Output the (X, Y) coordinate of the center of the cell containing the given text.  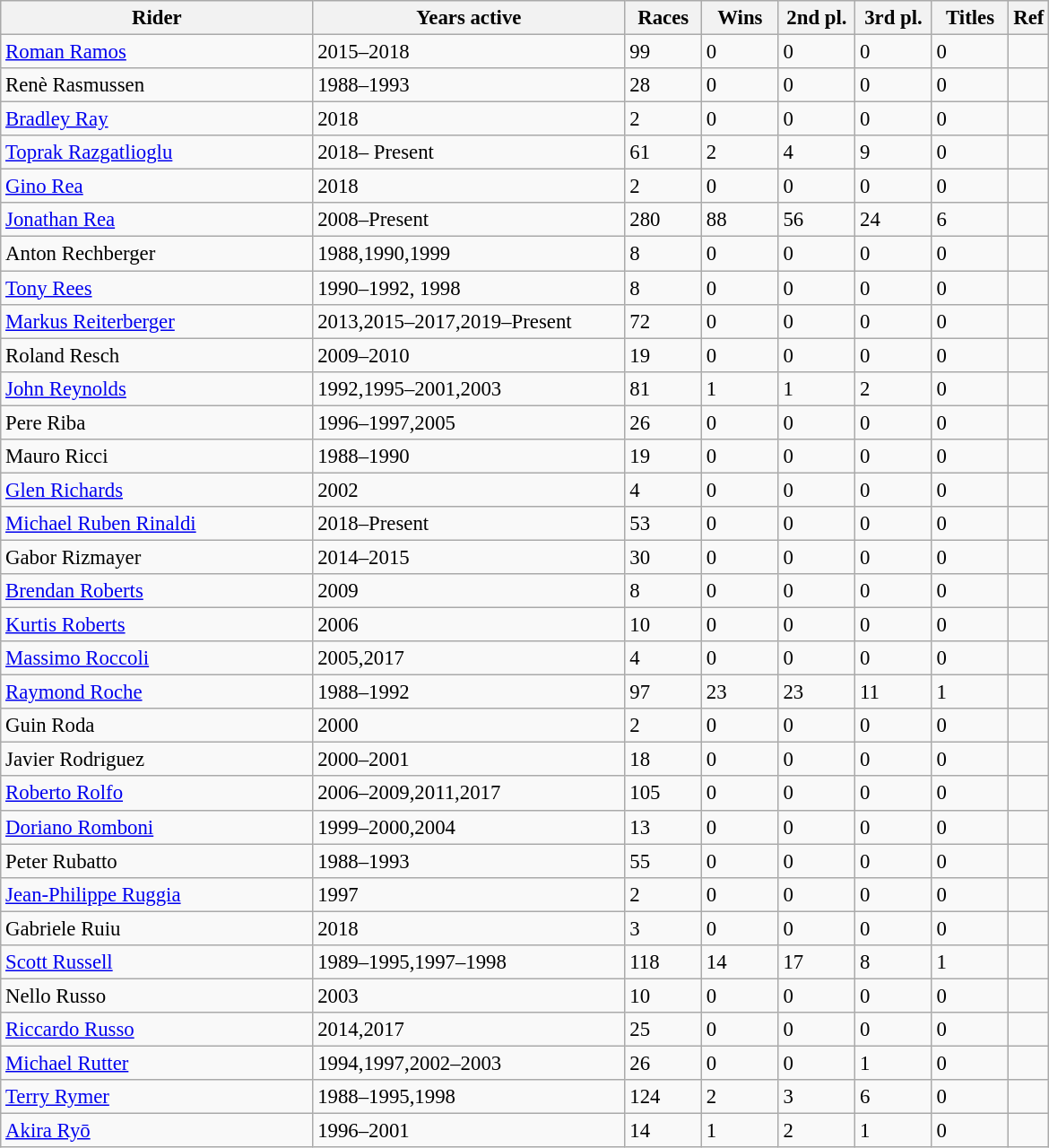
2014,2017 (469, 1030)
Gabor Rizmayer (157, 557)
Pere Riba (157, 422)
1988–1990 (469, 457)
Akira Ryō (157, 1131)
Gabriele Ruiu (157, 928)
280 (663, 220)
1994,1997,2002–2003 (469, 1063)
Gino Rea (157, 187)
Tony Rees (157, 288)
Years active (469, 18)
1996–1997,2005 (469, 422)
2014–2015 (469, 557)
Jonathan Rea (157, 220)
2nd pl. (817, 18)
John Reynolds (157, 388)
25 (663, 1030)
Kurtis Roberts (157, 625)
13 (663, 827)
1988,1990,1999 (469, 254)
61 (663, 152)
Ref (1029, 18)
2003 (469, 996)
Rider (157, 18)
Bradley Ray (157, 119)
2009 (469, 591)
Wins (741, 18)
53 (663, 524)
Roman Ramos (157, 52)
Brendan Roberts (157, 591)
28 (663, 85)
118 (663, 962)
81 (663, 388)
Mauro Ricci (157, 457)
Scott Russell (157, 962)
Markus Reiterberger (157, 321)
Toprak Razgatlioglu (157, 152)
Raymond Roche (157, 692)
2002 (469, 490)
2006–2009,2011,2017 (469, 794)
Roland Resch (157, 355)
1992,1995–2001,2003 (469, 388)
Races (663, 18)
Jean-Philippe Ruggia (157, 894)
Doriano Romboni (157, 827)
Glen Richards (157, 490)
2018–Present (469, 524)
Nello Russo (157, 996)
99 (663, 52)
2000–2001 (469, 760)
2000 (469, 726)
72 (663, 321)
97 (663, 692)
2005,2017 (469, 658)
Javier Rodriguez (157, 760)
55 (663, 861)
2008–Present (469, 220)
Peter Rubatto (157, 861)
1999–2000,2004 (469, 827)
1996–2001 (469, 1131)
2013,2015–2017,2019–Present (469, 321)
Anton Rechberger (157, 254)
2006 (469, 625)
1988–1992 (469, 692)
2015–2018 (469, 52)
17 (817, 962)
1990–1992, 1998 (469, 288)
124 (663, 1097)
Guin Roda (157, 726)
Michael Rutter (157, 1063)
1988–1995,1998 (469, 1097)
3rd pl. (894, 18)
Terry Rymer (157, 1097)
Riccardo Russo (157, 1030)
Titles (970, 18)
2009–2010 (469, 355)
9 (894, 152)
24 (894, 220)
56 (817, 220)
Roberto Rolfo (157, 794)
2018– Present (469, 152)
18 (663, 760)
1989–1995,1997–1998 (469, 962)
1997 (469, 894)
30 (663, 557)
88 (741, 220)
105 (663, 794)
Renè Rasmussen (157, 85)
Massimo Roccoli (157, 658)
Michael Ruben Rinaldi (157, 524)
11 (894, 692)
